Return [X, Y] of the center of cell containing provided text 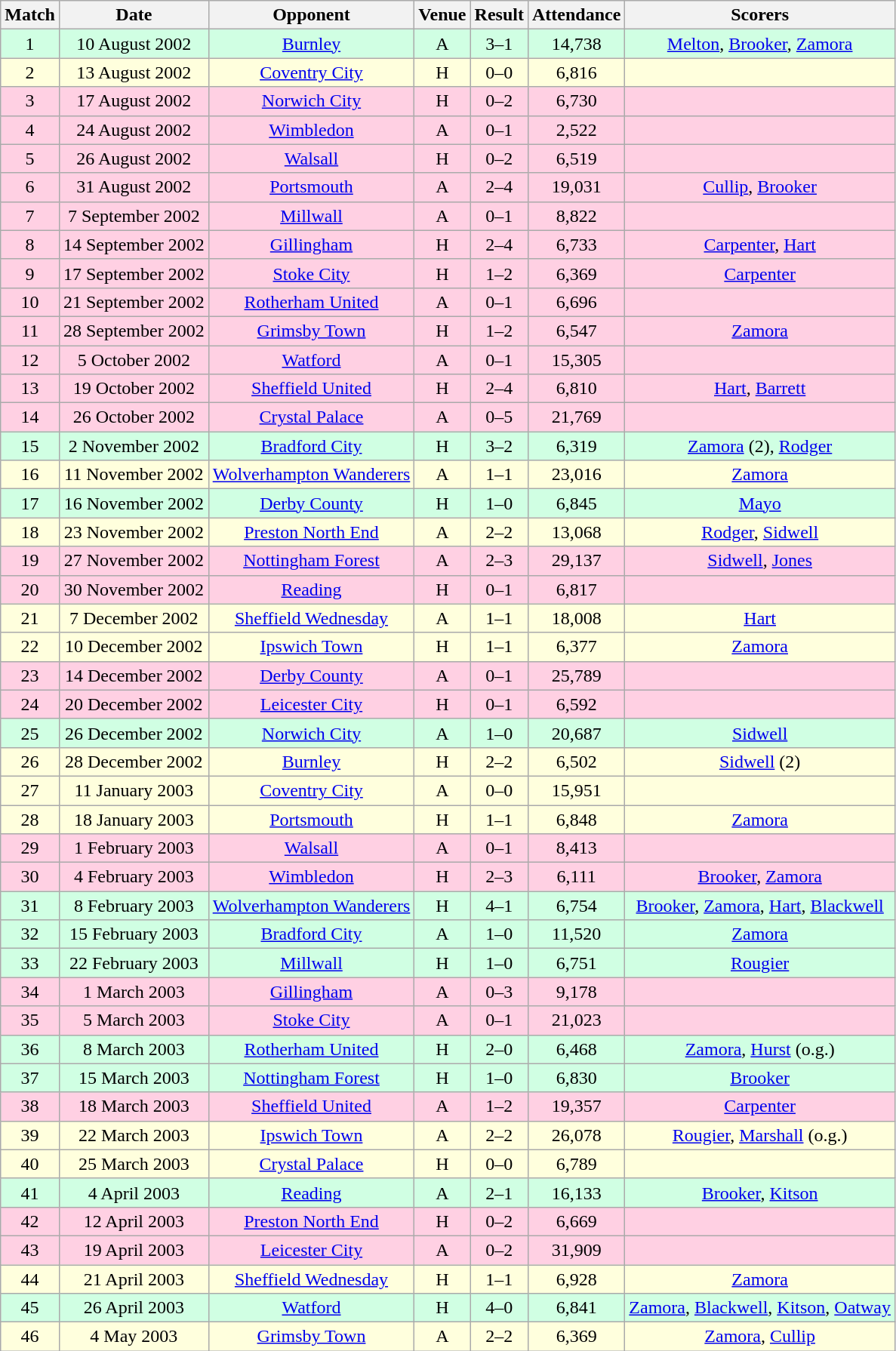
12 [30, 360]
6,696 [576, 302]
39 [30, 1135]
21,769 [576, 417]
6,830 [576, 1078]
43 [30, 1250]
6,519 [576, 158]
8 [30, 245]
Date [134, 15]
20 December 2002 [134, 704]
14 September 2002 [134, 245]
19 [30, 561]
30 November 2002 [134, 589]
5 [30, 158]
0–5 [499, 417]
15 February 2003 [134, 934]
5 March 2003 [134, 1020]
4 May 2003 [134, 1337]
6,319 [576, 446]
1 March 2003 [134, 992]
29 [30, 848]
10 [30, 302]
6,817 [576, 589]
26 December 2002 [134, 733]
20,687 [576, 733]
22 February 2003 [134, 963]
28 September 2002 [134, 331]
Rodger, Sidwell [760, 532]
Brooker, Zamora, Hart, Blackwell [760, 906]
6,810 [576, 389]
Rougier [760, 963]
6,730 [576, 101]
2–0 [499, 1049]
16,133 [576, 1193]
Zamora, Hurst (o.g.) [760, 1049]
6,754 [576, 906]
4 April 2003 [134, 1193]
Sidwell [760, 733]
1 [30, 44]
Mayo [760, 503]
20 [30, 589]
44 [30, 1279]
Sidwell, Jones [760, 561]
45 [30, 1308]
4–1 [499, 906]
0–3 [499, 992]
22 [30, 647]
21 April 2003 [134, 1279]
14 December 2002 [134, 675]
6,502 [576, 762]
21 [30, 618]
33 [30, 963]
40 [30, 1164]
15 [30, 446]
Result [499, 15]
17 [30, 503]
6,848 [576, 819]
7 September 2002 [134, 216]
42 [30, 1221]
4 [30, 130]
9,178 [576, 992]
6,592 [576, 704]
31 [30, 906]
Melton, Brooker, Zamora [760, 44]
24 August 2002 [134, 130]
6,928 [576, 1279]
28 December 2002 [134, 762]
38 [30, 1106]
2–1 [499, 1193]
Zamora (2), Rodger [760, 446]
13,068 [576, 532]
Hart [760, 618]
18,008 [576, 618]
6,468 [576, 1049]
31,909 [576, 1250]
11 November 2002 [134, 475]
3–2 [499, 446]
Sidwell (2) [760, 762]
1 February 2003 [134, 848]
Brooker, Kitson [760, 1193]
6,816 [576, 72]
6,751 [576, 963]
8,413 [576, 848]
19 April 2003 [134, 1250]
6,733 [576, 245]
17 September 2002 [134, 273]
11 [30, 331]
6,669 [576, 1221]
Rougier, Marshall (o.g.) [760, 1135]
2,522 [576, 130]
26 August 2002 [134, 158]
Attendance [576, 15]
6,789 [576, 1164]
13 August 2002 [134, 72]
18 [30, 532]
19,031 [576, 187]
41 [30, 1193]
26 [30, 762]
3–1 [499, 44]
Match [30, 15]
2 [30, 72]
Opponent [311, 15]
11,520 [576, 934]
Brooker [760, 1078]
16 [30, 475]
14,738 [576, 44]
46 [30, 1337]
26 April 2003 [134, 1308]
19 October 2002 [134, 389]
7 [30, 216]
36 [30, 1049]
8 February 2003 [134, 906]
6,845 [576, 503]
6,377 [576, 647]
Zamora, Cullip [760, 1337]
6,841 [576, 1308]
10 August 2002 [134, 44]
6 [30, 187]
2 November 2002 [134, 446]
15,951 [576, 790]
8 March 2003 [134, 1049]
9 [30, 273]
30 [30, 877]
23 [30, 675]
Hart, Barrett [760, 389]
7 December 2002 [134, 618]
28 [30, 819]
21,023 [576, 1020]
3 [30, 101]
4–0 [499, 1308]
8,822 [576, 216]
27 [30, 790]
27 November 2002 [134, 561]
5 October 2002 [134, 360]
15 March 2003 [134, 1078]
6,111 [576, 877]
11 January 2003 [134, 790]
18 March 2003 [134, 1106]
26 October 2002 [134, 417]
37 [30, 1078]
Cullip, Brooker [760, 187]
21 September 2002 [134, 302]
16 November 2002 [134, 503]
34 [30, 992]
31 August 2002 [134, 187]
35 [30, 1020]
23 November 2002 [134, 532]
Venue [442, 15]
4 February 2003 [134, 877]
26,078 [576, 1135]
17 August 2002 [134, 101]
10 December 2002 [134, 647]
Brooker, Zamora [760, 877]
13 [30, 389]
24 [30, 704]
25 [30, 733]
Carpenter, Hart [760, 245]
23,016 [576, 475]
Zamora, Blackwell, Kitson, Oatway [760, 1308]
25 March 2003 [134, 1164]
19,357 [576, 1106]
Scorers [760, 15]
14 [30, 417]
29,137 [576, 561]
6,547 [576, 331]
22 March 2003 [134, 1135]
15,305 [576, 360]
12 April 2003 [134, 1221]
32 [30, 934]
18 January 2003 [134, 819]
25,789 [576, 675]
